Scan for the cell matching the given text and deliver its (x, y) coordinate at center. 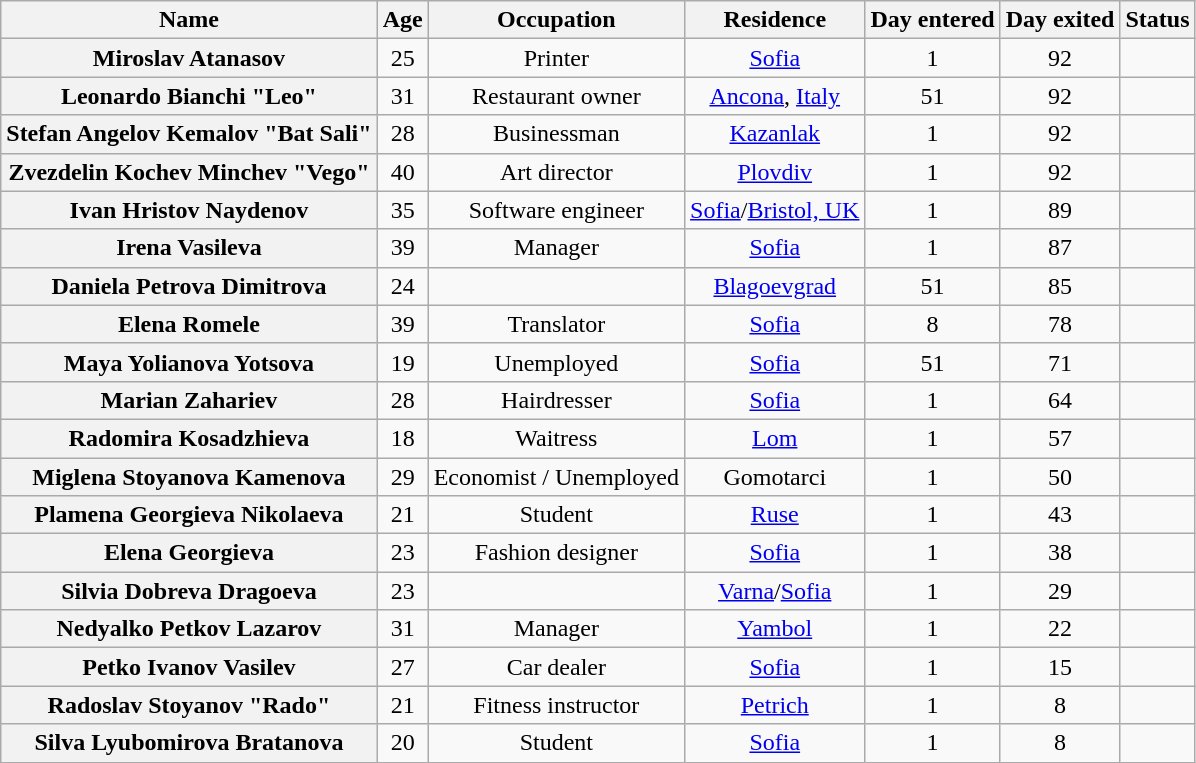
Maya Yolianova Yotsova (189, 362)
Elena Romele (189, 324)
57 (1060, 438)
87 (1060, 248)
Nedyalko Petkov Lazarov (189, 629)
Varna/Sofia (775, 591)
Silvia Dobreva Dragoeva (189, 591)
Fashion designer (556, 553)
Ruse (775, 515)
Restaurant owner (556, 96)
Petko Ivanov Vasilev (189, 667)
Software engineer (556, 210)
85 (1060, 286)
50 (1060, 477)
27 (402, 667)
Businessman (556, 134)
71 (1060, 362)
Status (1158, 20)
Day exited (1060, 20)
22 (1060, 629)
24 (402, 286)
Gomotarci (775, 477)
Kazanlak (775, 134)
18 (402, 438)
Radoslav Stoyanov "Rado" (189, 705)
Plovdiv (775, 172)
Age (402, 20)
Stefan Angelov Kemalov "Bat Sali" (189, 134)
Name (189, 20)
Occupation (556, 20)
15 (1060, 667)
Unemployed (556, 362)
19 (402, 362)
38 (1060, 553)
Car dealer (556, 667)
Leonardo Bianchi "Leo" (189, 96)
Fitness instructor (556, 705)
Petrich (775, 705)
Lom (775, 438)
25 (402, 58)
Blagoevgrad (775, 286)
78 (1060, 324)
Translator (556, 324)
40 (402, 172)
Residence (775, 20)
Economist / Unemployed (556, 477)
Plamena Georgieva Nikolaeva (189, 515)
Miglena Stoyanova Kamenova (189, 477)
35 (402, 210)
Art director (556, 172)
Day entered (932, 20)
Printer (556, 58)
Elena Georgieva (189, 553)
Waitress (556, 438)
Ivan Hristov Naydenov (189, 210)
Daniela Petrova Dimitrova (189, 286)
Miroslav Atanasov (189, 58)
Irena Vasileva (189, 248)
Radomira Kosadzhieva (189, 438)
Zvezdelin Kochev Minchev "Vego" (189, 172)
43 (1060, 515)
20 (402, 743)
64 (1060, 400)
Marian Zahariev (189, 400)
Ancona, Italy (775, 96)
Hairdresser (556, 400)
Silva Lyubomirova Bratanova (189, 743)
Sofia/Bristol, UK (775, 210)
89 (1060, 210)
Yambol (775, 629)
